Capture the cell that displays the provided text and extract its (X, Y) central coordinate. 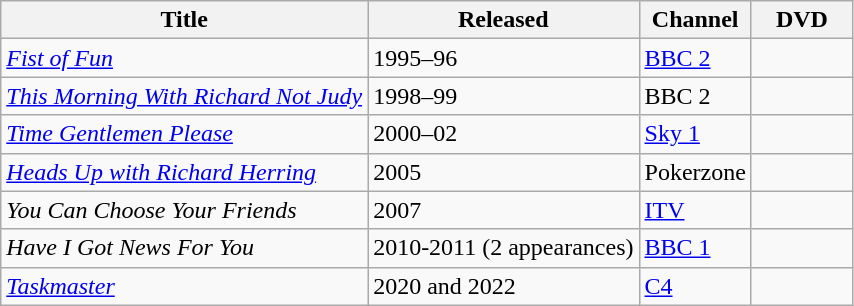
2000–02 (504, 134)
Taskmaster (184, 286)
Heads Up with Richard Herring (184, 172)
Fist of Fun (184, 58)
2005 (504, 172)
BBC 1 (695, 248)
2020 and 2022 (504, 286)
Sky 1 (695, 134)
Channel (695, 20)
1995–96 (504, 58)
DVD (802, 20)
1998–99 (504, 96)
You Can Choose Your Friends (184, 210)
C4 (695, 286)
Title (184, 20)
ITV (695, 210)
Have I Got News For You (184, 248)
Time Gentlemen Please (184, 134)
Released (504, 20)
2010-2011 (2 appearances) (504, 248)
This Morning With Richard Not Judy (184, 96)
Pokerzone (695, 172)
2007 (504, 210)
